Find where the given text appears and provide that cell's center as (x, y) coordinate. 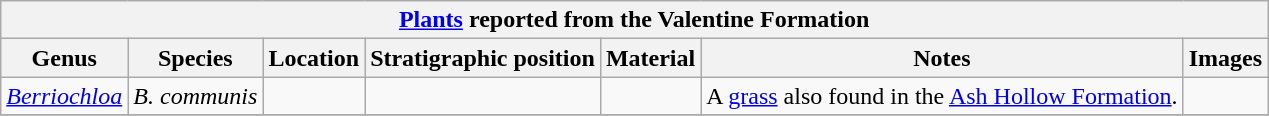
Berriochloa (64, 96)
Notes (942, 58)
B. communis (196, 96)
Location (314, 58)
Species (196, 58)
A grass also found in the Ash Hollow Formation. (942, 96)
Material (650, 58)
Plants reported from the Valentine Formation (634, 20)
Genus (64, 58)
Images (1225, 58)
Stratigraphic position (483, 58)
